Search for the cell housing the specified text and yield its [x, y] center coordinate. 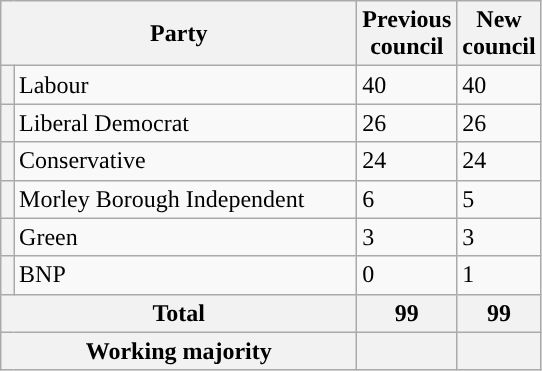
Morley Borough Independent [186, 199]
Liberal Democrat [186, 123]
5 [499, 199]
Conservative [186, 161]
Working majority [179, 351]
BNP [186, 275]
Party [179, 34]
Green [186, 237]
6 [407, 199]
New council [499, 34]
Previous council [407, 34]
Total [179, 313]
0 [407, 275]
Labour [186, 85]
1 [499, 275]
